Provide the [x, y] coordinate of the cell's center where the given text is located.  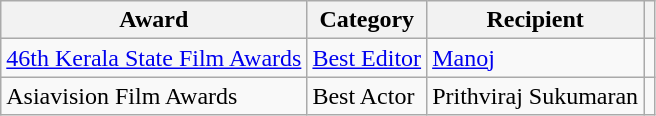
46th Kerala State Film Awards [154, 58]
Asiavision Film Awards [154, 96]
Prithviraj Sukumaran [536, 96]
Best Actor [367, 96]
Category [367, 20]
Award [154, 20]
Best Editor [367, 58]
Recipient [536, 20]
Manoj [536, 58]
